Provide the (X, Y) coordinate of the cell's center where the given text is located.  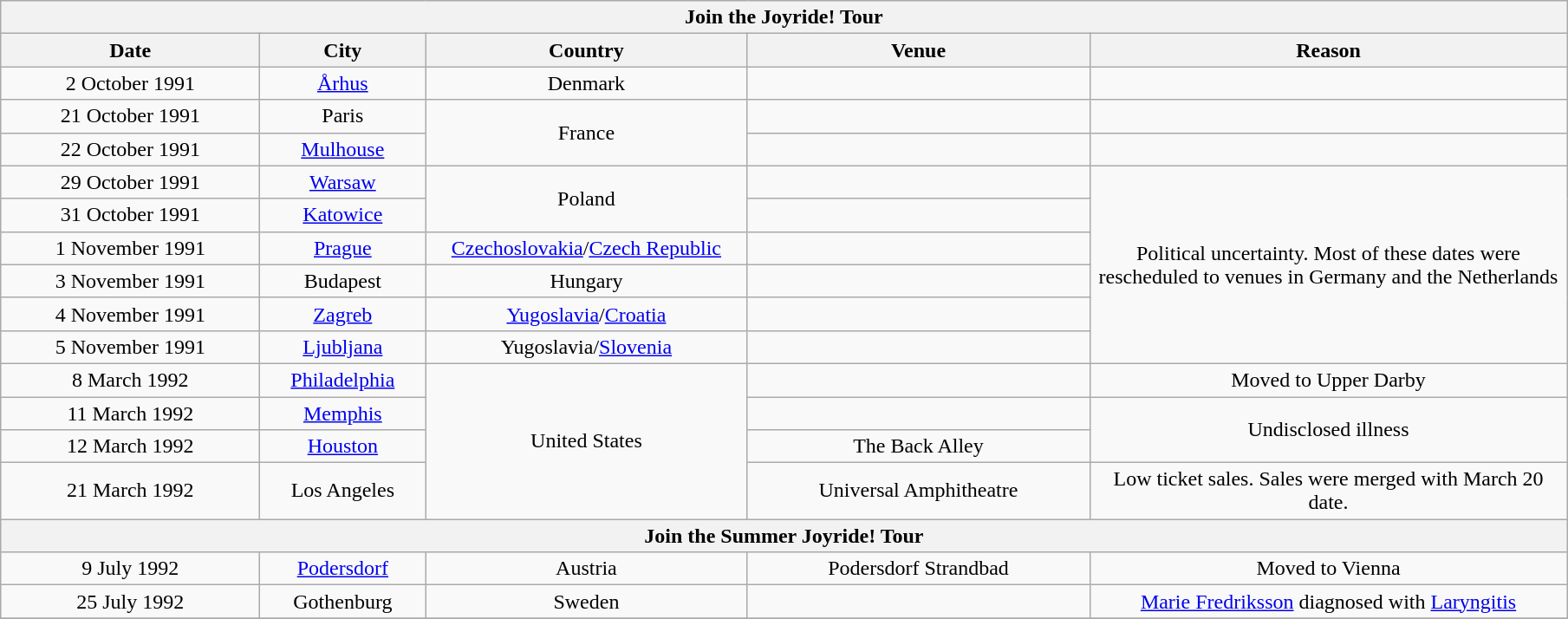
11 March 1992 (130, 414)
Århus (343, 83)
Austria (586, 569)
Czechoslovakia/Czech Republic (586, 248)
Denmark (586, 83)
4 November 1991 (130, 314)
9 July 1992 (130, 569)
Mulhouse (343, 149)
United States (586, 440)
Zagreb (343, 314)
Los Angeles (343, 491)
Hungary (586, 281)
Podersdorf (343, 569)
Moved to Upper Darby (1328, 380)
City (343, 50)
25 July 1992 (130, 602)
The Back Alley (919, 446)
Sweden (586, 602)
Country (586, 50)
3 November 1991 (130, 281)
Poland (586, 199)
Date (130, 50)
12 March 1992 (130, 446)
5 November 1991 (130, 347)
Reason (1328, 50)
Katowice (343, 215)
Yugoslavia/Croatia (586, 314)
Universal Amphitheatre (919, 491)
Philadelphia (343, 380)
8 March 1992 (130, 380)
Budapest (343, 281)
Moved to Vienna (1328, 569)
Prague (343, 248)
Memphis (343, 414)
Warsaw (343, 182)
2 October 1991 (130, 83)
Political uncertainty. Most of these dates were rescheduled to venues in Germany and the Netherlands (1328, 264)
1 November 1991 (130, 248)
Undisclosed illness (1328, 430)
Low ticket sales. Sales were merged with March 20 date. (1328, 491)
Join the Joyride! Tour (784, 17)
21 March 1992 (130, 491)
Venue (919, 50)
22 October 1991 (130, 149)
Yugoslavia/Slovenia (586, 347)
21 October 1991 (130, 116)
Gothenburg (343, 602)
Ljubljana (343, 347)
Paris (343, 116)
Houston (343, 446)
Podersdorf Strandbad (919, 569)
31 October 1991 (130, 215)
Join the Summer Joyride! Tour (784, 536)
France (586, 133)
Marie Fredriksson diagnosed with Laryngitis (1328, 602)
29 October 1991 (130, 182)
